Return the (x, y) coordinate for the center point of the cell that contains the specified text.  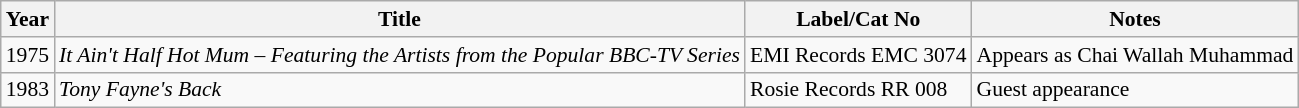
Guest appearance (1136, 90)
Notes (1136, 19)
1975 (28, 55)
Appears as Chai Wallah Muhammad (1136, 55)
Label/Cat No (858, 19)
Year (28, 19)
Rosie Records RR 008 (858, 90)
Title (400, 19)
It Ain't Half Hot Mum – Featuring the Artists from the Popular BBC-TV Series (400, 55)
1983 (28, 90)
Tony Fayne's Back (400, 90)
EMI Records EMC 3074 (858, 55)
